Scan for the cell matching the given text and deliver its (x, y) coordinate at center. 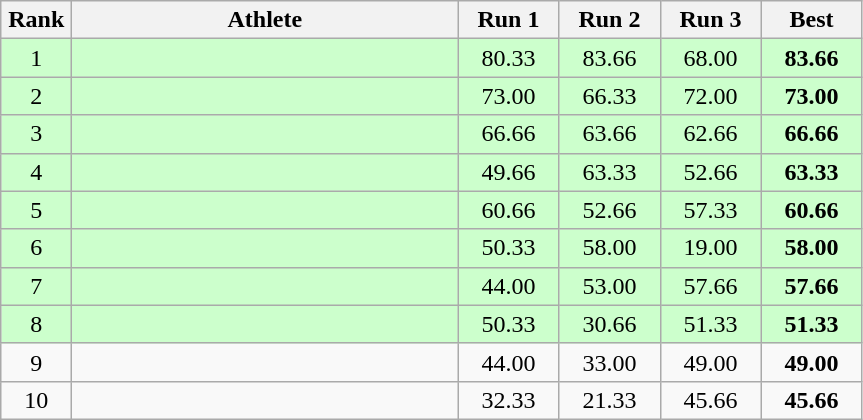
Run 1 (508, 20)
10 (36, 400)
Run 2 (610, 20)
19.00 (710, 248)
2 (36, 96)
1 (36, 58)
32.33 (508, 400)
62.66 (710, 134)
80.33 (508, 58)
49.66 (508, 172)
Best (812, 20)
63.66 (610, 134)
Rank (36, 20)
4 (36, 172)
53.00 (610, 286)
6 (36, 248)
30.66 (610, 324)
5 (36, 210)
Athlete (265, 20)
9 (36, 362)
8 (36, 324)
33.00 (610, 362)
7 (36, 286)
68.00 (710, 58)
Run 3 (710, 20)
66.33 (610, 96)
21.33 (610, 400)
72.00 (710, 96)
57.33 (710, 210)
3 (36, 134)
